Find where the given text appears and provide that cell's center as [x, y] coordinate. 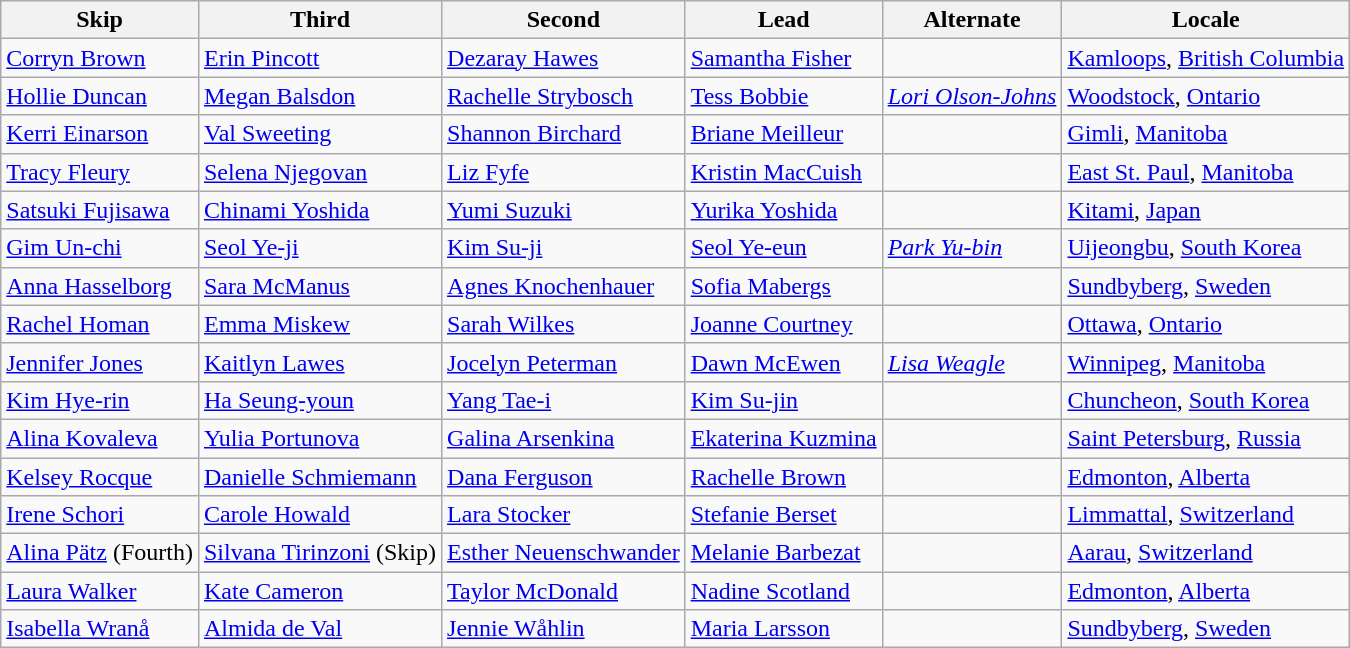
Sofia Mabergs [784, 286]
Danielle Schmiemann [320, 477]
Ha Seung-youn [320, 400]
Val Sweeting [320, 134]
Park Yu-bin [972, 248]
Liz Fyfe [564, 172]
Kaitlyn Lawes [320, 362]
Ottawa, Ontario [1206, 324]
Maria Larsson [784, 629]
Locale [1206, 20]
Yulia Portunova [320, 438]
Skip [100, 20]
Chuncheon, South Korea [1206, 400]
Rachel Homan [100, 324]
Chinami Yoshida [320, 210]
Yang Tae-i [564, 400]
Galina Arsenkina [564, 438]
Alina Pätz (Fourth) [100, 553]
Kamloops, British Columbia [1206, 58]
Ekaterina Kuzmina [784, 438]
Hollie Duncan [100, 96]
Aarau, Switzerland [1206, 553]
Silvana Tirinzoni (Skip) [320, 553]
Saint Petersburg, Russia [1206, 438]
Selena Njegovan [320, 172]
Kim Hye-rin [100, 400]
Megan Balsdon [320, 96]
Tracy Fleury [100, 172]
East St. Paul, Manitoba [1206, 172]
Isabella Wranå [100, 629]
Dawn McEwen [784, 362]
Joanne Courtney [784, 324]
Emma Miskew [320, 324]
Jennifer Jones [100, 362]
Uijeongbu, South Korea [1206, 248]
Kerri Einarson [100, 134]
Dana Ferguson [564, 477]
Irene Schori [100, 515]
Lisa Weagle [972, 362]
Rachelle Strybosch [564, 96]
Anna Hasselborg [100, 286]
Lara Stocker [564, 515]
Samantha Fisher [784, 58]
Corryn Brown [100, 58]
Kelsey Rocque [100, 477]
Seol Ye-eun [784, 248]
Seol Ye-ji [320, 248]
Kim Su-ji [564, 248]
Satsuki Fujisawa [100, 210]
Esther Neuenschwander [564, 553]
Gimli, Manitoba [1206, 134]
Sarah Wilkes [564, 324]
Lori Olson-Johns [972, 96]
Jennie Wåhlin [564, 629]
Briane Meilleur [784, 134]
Sara McManus [320, 286]
Kristin MacCuish [784, 172]
Gim Un-chi [100, 248]
Kim Su-jin [784, 400]
Woodstock, Ontario [1206, 96]
Winnipeg, Manitoba [1206, 362]
Limmattal, Switzerland [1206, 515]
Kitami, Japan [1206, 210]
Third [320, 20]
Taylor McDonald [564, 591]
Almida de Val [320, 629]
Stefanie Berset [784, 515]
Yurika Yoshida [784, 210]
Shannon Birchard [564, 134]
Erin Pincott [320, 58]
Dezaray Hawes [564, 58]
Jocelyn Peterman [564, 362]
Rachelle Brown [784, 477]
Carole Howald [320, 515]
Yumi Suzuki [564, 210]
Alina Kovaleva [100, 438]
Nadine Scotland [784, 591]
Alternate [972, 20]
Melanie Barbezat [784, 553]
Agnes Knochenhauer [564, 286]
Kate Cameron [320, 591]
Lead [784, 20]
Tess Bobbie [784, 96]
Laura Walker [100, 591]
Second [564, 20]
